From the cell containing the given text, extract its center point as [x, y] coordinate. 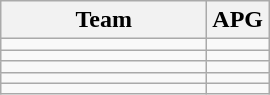
APG [238, 20]
Team [104, 20]
